Scan for the cell matching the given text and deliver its [x, y] coordinate at center. 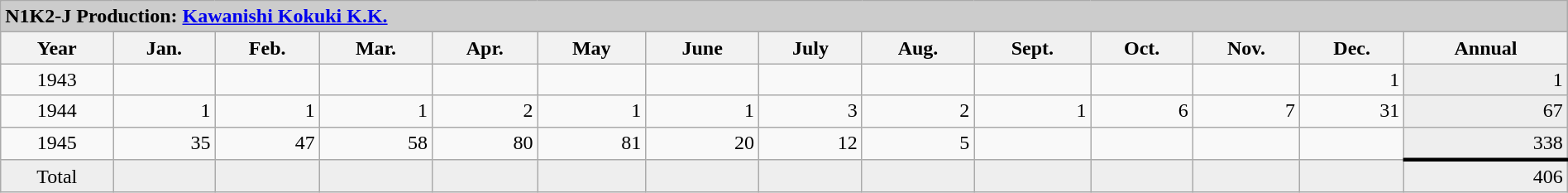
81 [592, 143]
6 [1141, 111]
35 [164, 143]
80 [485, 143]
Nov. [1245, 48]
31 [1352, 111]
June [703, 48]
12 [810, 143]
58 [375, 143]
Jan. [164, 48]
20 [703, 143]
1944 [57, 111]
1945 [57, 143]
July [810, 48]
47 [267, 143]
3 [810, 111]
1943 [57, 80]
Apr. [485, 48]
Oct. [1141, 48]
338 [1485, 143]
Total [57, 176]
67 [1485, 111]
Annual [1485, 48]
5 [918, 143]
N1K2-J Production: Kawanishi Kokuki K.K. [784, 17]
Mar. [375, 48]
Dec. [1352, 48]
406 [1485, 176]
Year [57, 48]
Aug. [918, 48]
May [592, 48]
Sept. [1032, 48]
7 [1245, 111]
Feb. [267, 48]
